Pinpoint the cell where the given text exists, returning its [x, y] midpoint coordinate. 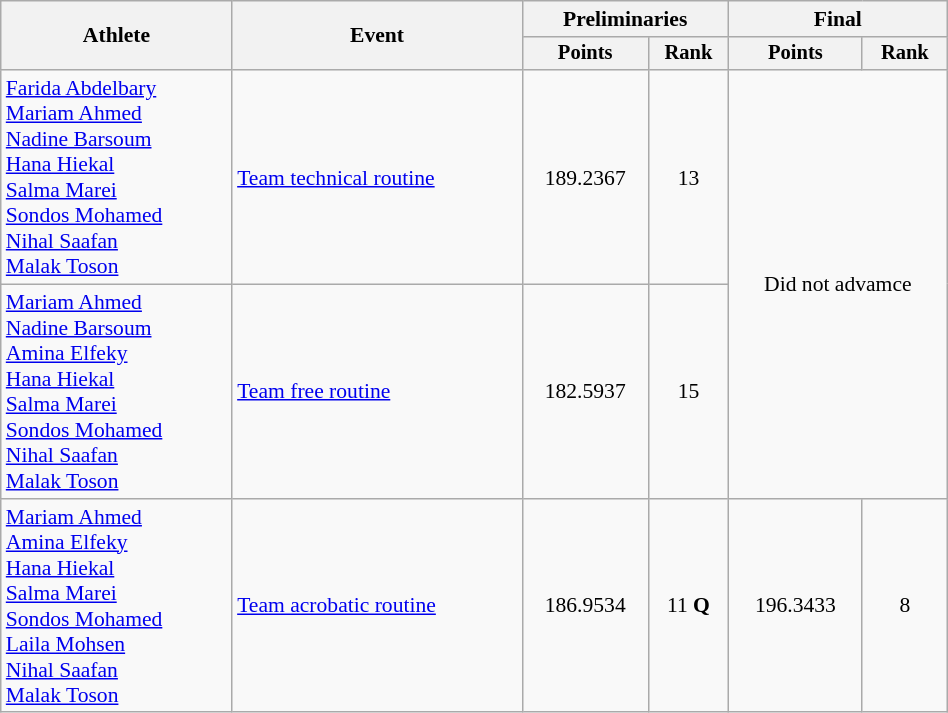
Athlete [116, 36]
Mariam AhmedNadine BarsoumAmina ElfekyHana HiekalSalma MareiSondos MohamedNihal SaafanMalak Toson [116, 392]
189.2367 [585, 177]
Event [377, 36]
15 [688, 392]
196.3433 [795, 606]
Preliminaries [625, 19]
13 [688, 177]
11 Q [688, 606]
186.9534 [585, 606]
182.5937 [585, 392]
Team free routine [377, 392]
Mariam AhmedAmina ElfekyHana HiekalSalma MareiSondos MohamedLaila MohsenNihal SaafanMalak Toson [116, 606]
Team acrobatic routine [377, 606]
Farida AbdelbaryMariam AhmedNadine BarsoumHana HiekalSalma MareiSondos MohamedNihal SaafanMalak Toson [116, 177]
8 [904, 606]
Team technical routine [377, 177]
Did not advamce [838, 284]
Final [838, 19]
